Extract the [x, y] coordinate from the center of the cell holding the provided text.  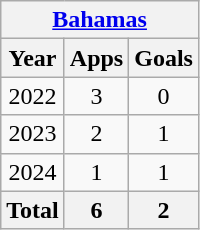
2023 [33, 134]
3 [96, 96]
Total [33, 210]
0 [164, 96]
6 [96, 210]
Apps [96, 58]
Bahamas [100, 20]
Year [33, 58]
2024 [33, 172]
2022 [33, 96]
Goals [164, 58]
